Scan for the cell matching the given text and deliver its (x, y) coordinate at center. 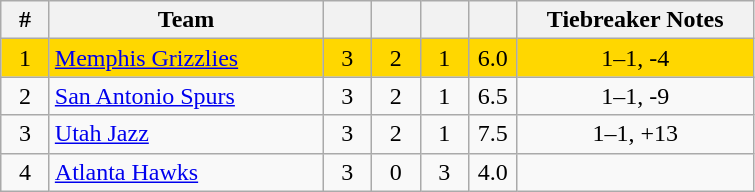
Team (186, 20)
7.5 (494, 134)
Atlanta Hawks (186, 172)
San Antonio Spurs (186, 96)
6.5 (494, 96)
1–1, -4 (635, 58)
1–1, -9 (635, 96)
4.0 (494, 172)
Utah Jazz (186, 134)
6.0 (494, 58)
Memphis Grizzlies (186, 58)
0 (396, 172)
4 (26, 172)
1–1, +13 (635, 134)
# (26, 20)
Tiebreaker Notes (635, 20)
